Search for the cell housing the specified text and yield its (X, Y) center coordinate. 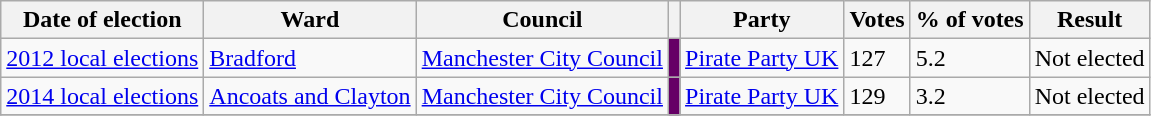
Ancoats and Clayton (310, 96)
Ward (310, 20)
5.2 (970, 58)
Party (762, 20)
129 (877, 96)
% of votes (970, 20)
Bradford (310, 58)
Result (1090, 20)
Date of election (102, 20)
2014 local elections (102, 96)
2012 local elections (102, 58)
Council (542, 20)
127 (877, 58)
3.2 (970, 96)
Votes (877, 20)
